Locate the cell with the specified text and output its (x, y) center coordinate. 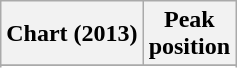
Peakposition (189, 34)
Chart (2013) (72, 34)
